Return (X, Y) of the center of cell containing provided text 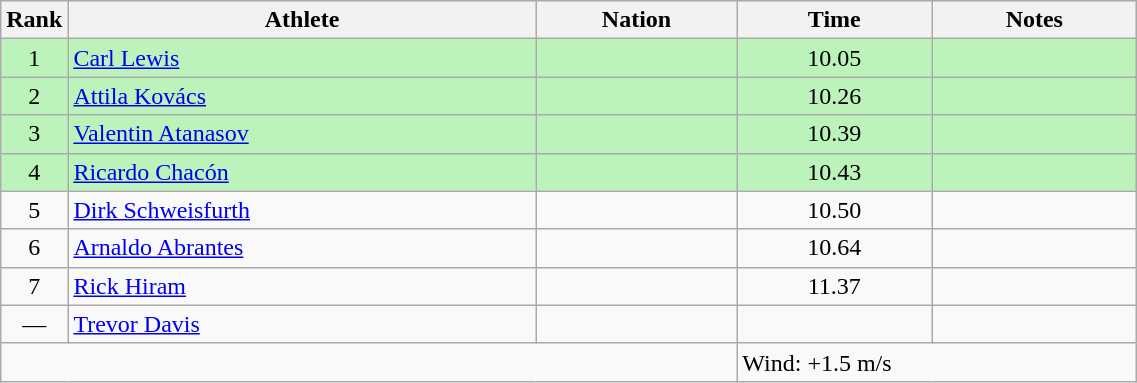
10.64 (834, 248)
10.43 (834, 172)
Ricardo Chacón (302, 172)
3 (34, 134)
Attila Kovács (302, 96)
Rank (34, 20)
Valentin Atanasov (302, 134)
10.39 (834, 134)
2 (34, 96)
Dirk Schweisfurth (302, 210)
Nation (636, 20)
6 (34, 248)
10.05 (834, 58)
1 (34, 58)
— (34, 324)
Rick Hiram (302, 286)
4 (34, 172)
Notes (1034, 20)
10.50 (834, 210)
Arnaldo Abrantes (302, 248)
Athlete (302, 20)
11.37 (834, 286)
10.26 (834, 96)
Carl Lewis (302, 58)
Wind: +1.5 m/s (937, 362)
5 (34, 210)
Time (834, 20)
Trevor Davis (302, 324)
7 (34, 286)
